Extract the (X, Y) coordinate from the center of the cell holding the provided text.  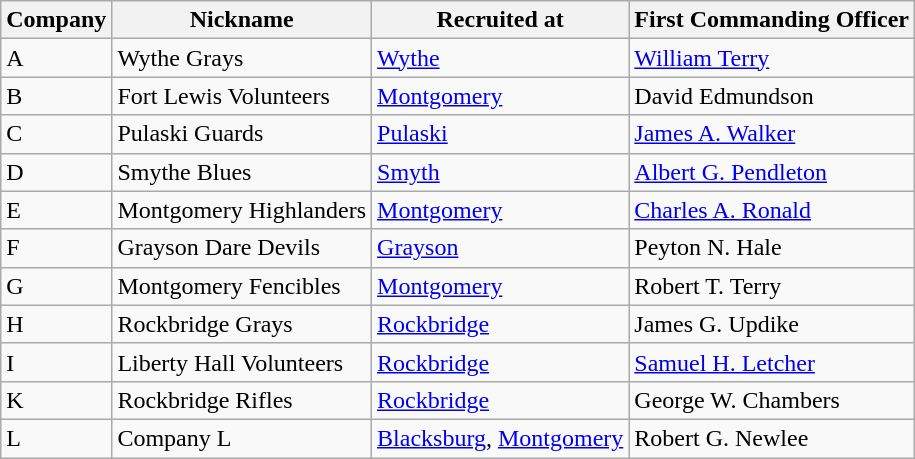
James G. Updike (772, 324)
I (56, 362)
Wythe (500, 58)
Grayson Dare Devils (242, 248)
B (56, 96)
K (56, 400)
Peyton N. Hale (772, 248)
Montgomery Fencibles (242, 286)
A (56, 58)
First Commanding Officer (772, 20)
Grayson (500, 248)
William Terry (772, 58)
Recruited at (500, 20)
G (56, 286)
Smythe Blues (242, 172)
Robert G. Newlee (772, 438)
Charles A. Ronald (772, 210)
H (56, 324)
Montgomery Highlanders (242, 210)
Rockbridge Grays (242, 324)
Nickname (242, 20)
Albert G. Pendleton (772, 172)
James A. Walker (772, 134)
F (56, 248)
E (56, 210)
C (56, 134)
Smyth (500, 172)
Fort Lewis Volunteers (242, 96)
Samuel H. Letcher (772, 362)
Company (56, 20)
George W. Chambers (772, 400)
Company L (242, 438)
David Edmundson (772, 96)
L (56, 438)
D (56, 172)
Rockbridge Rifles (242, 400)
Pulaski Guards (242, 134)
Liberty Hall Volunteers (242, 362)
Wythe Grays (242, 58)
Blacksburg, Montgomery (500, 438)
Robert T. Terry (772, 286)
Pulaski (500, 134)
